Determine the (X, Y) coordinate at the center of the cell enclosing the given text.  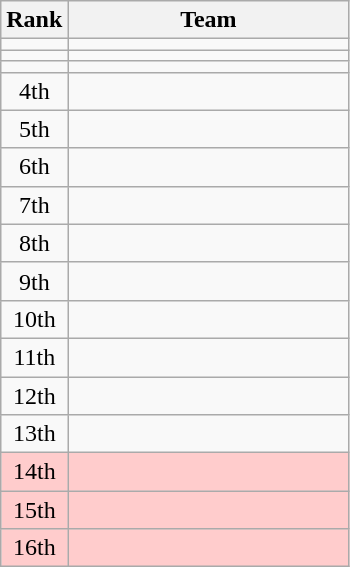
15th (34, 510)
8th (34, 243)
10th (34, 319)
13th (34, 434)
11th (34, 357)
9th (34, 281)
12th (34, 395)
4th (34, 91)
Rank (34, 20)
5th (34, 129)
6th (34, 167)
7th (34, 205)
14th (34, 472)
Team (208, 20)
16th (34, 548)
